From the cell containing the given text, extract its center point as (x, y) coordinate. 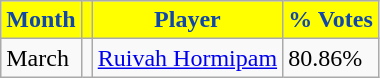
March (41, 58)
Month (41, 20)
80.86% (331, 58)
Player (187, 20)
Ruivah Hormipam (187, 58)
% Votes (331, 20)
